Return the (x, y) coordinate for the center point of the cell that contains the specified text.  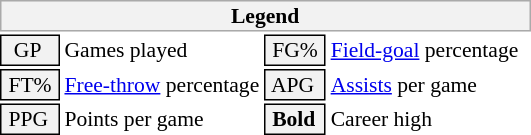
Field-goal percentage (430, 50)
Legend (265, 16)
APG (295, 85)
Assists per game (430, 85)
FT% (30, 85)
GP (30, 50)
Free-throw percentage (162, 85)
Games played (162, 50)
FG% (295, 50)
